Determine the [x, y] coordinate at the center of the cell enclosing the given text.  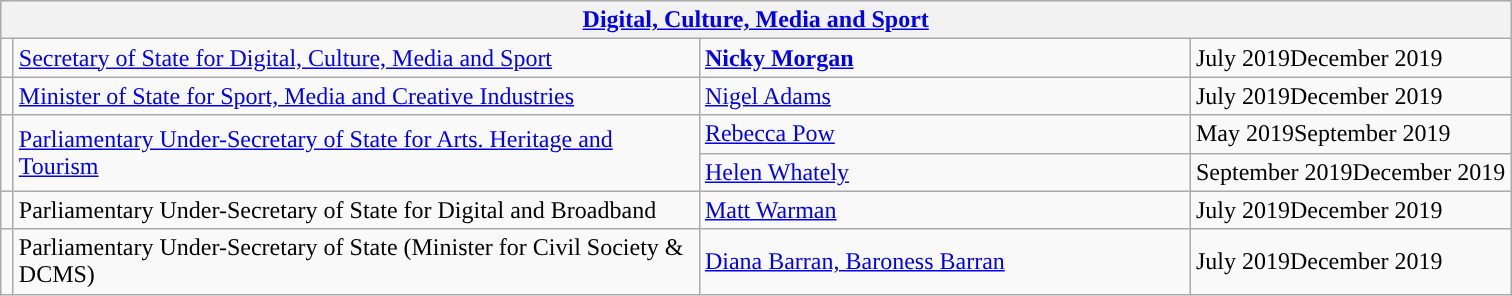
Diana Barran, Baroness Barran [944, 262]
Parliamentary Under-Secretary of State for Arts. Heritage and Tourism [356, 153]
September 2019December 2019 [1350, 172]
Parliamentary Under-Secretary of State for Digital and Broadband [356, 210]
Matt Warman [944, 210]
Helen Whately [944, 172]
May 2019September 2019 [1350, 134]
Digital, Culture, Media and Sport [756, 20]
Rebecca Pow [944, 134]
Nicky Morgan [944, 58]
Minister of State for Sport, Media and Creative Industries [356, 96]
Parliamentary Under-Secretary of State (Minister for Civil Society & DCMS) [356, 262]
Secretary of State for Digital, Culture, Media and Sport [356, 58]
Nigel Adams [944, 96]
